Output the (X, Y) coordinate of the center of the cell containing the given text.  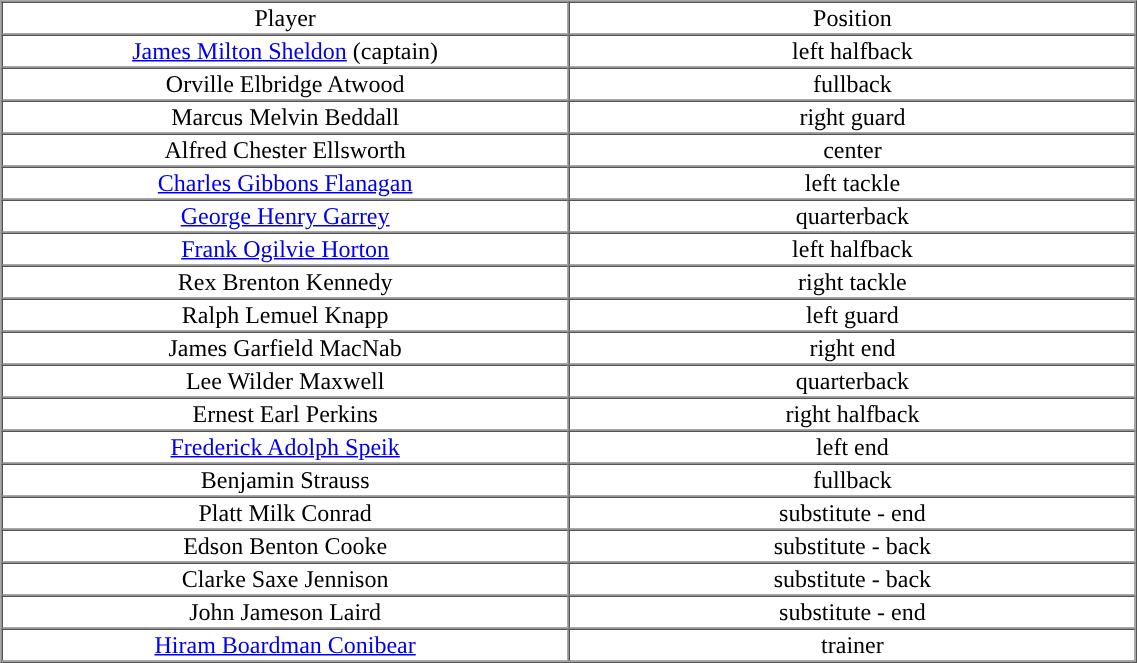
Clarke Saxe Jennison (286, 578)
Charles Gibbons Flanagan (286, 182)
center (852, 150)
Marcus Melvin Beddall (286, 116)
Edson Benton Cooke (286, 546)
Alfred Chester Ellsworth (286, 150)
Ernest Earl Perkins (286, 414)
Hiram Boardman Conibear (286, 644)
Platt Milk Conrad (286, 512)
left tackle (852, 182)
right end (852, 348)
left guard (852, 314)
James Milton Sheldon (captain) (286, 50)
George Henry Garrey (286, 216)
right tackle (852, 282)
John Jameson Laird (286, 612)
Position (852, 18)
left end (852, 446)
Frederick Adolph Speik (286, 446)
Ralph Lemuel Knapp (286, 314)
James Garfield MacNab (286, 348)
right guard (852, 116)
Lee Wilder Maxwell (286, 380)
right halfback (852, 414)
trainer (852, 644)
Rex Brenton Kennedy (286, 282)
Benjamin Strauss (286, 480)
Frank Ogilvie Horton (286, 248)
Orville Elbridge Atwood (286, 84)
Player (286, 18)
